Scan for the cell matching the given text and deliver its [x, y] coordinate at center. 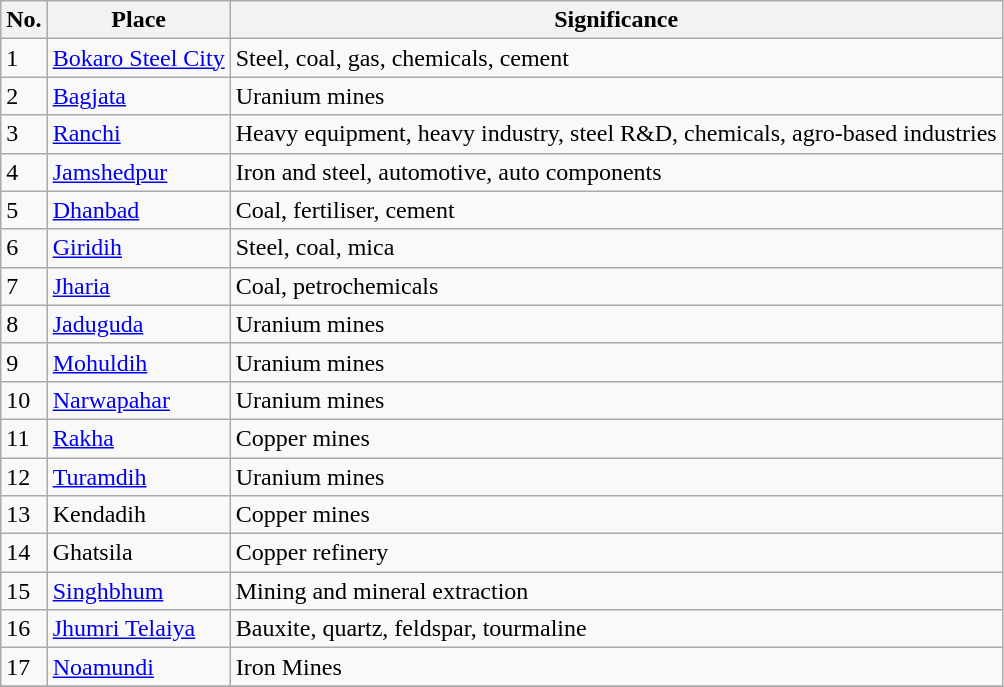
Steel, coal, gas, chemicals, cement [616, 58]
Ranchi [138, 134]
14 [24, 553]
Mining and mineral extraction [616, 591]
Place [138, 20]
11 [24, 438]
12 [24, 477]
Jamshedpur [138, 172]
Narwapahar [138, 400]
Steel, coal, mica [616, 248]
4 [24, 172]
Coal, petrochemicals [616, 286]
2 [24, 96]
Kendadih [138, 515]
Singhbhum [138, 591]
3 [24, 134]
9 [24, 362]
Dhanbad [138, 210]
Giridih [138, 248]
13 [24, 515]
6 [24, 248]
Rakha [138, 438]
10 [24, 400]
15 [24, 591]
Bauxite, quartz, feldspar, tourmaline [616, 629]
8 [24, 324]
Turamdih [138, 477]
Bagjata [138, 96]
17 [24, 667]
Iron and steel, automotive, auto components [616, 172]
Mohuldih [138, 362]
Copper refinery [616, 553]
16 [24, 629]
Ghatsila [138, 553]
Iron Mines [616, 667]
Noamundi [138, 667]
Jhumri Telaiya [138, 629]
Heavy equipment, heavy industry, steel R&D, chemicals, agro-based industries [616, 134]
1 [24, 58]
No. [24, 20]
Significance [616, 20]
Coal, fertiliser, cement [616, 210]
Jharia [138, 286]
Jaduguda [138, 324]
5 [24, 210]
7 [24, 286]
Bokaro Steel City [138, 58]
